Locate the cell with the specified text and output its [x, y] center coordinate. 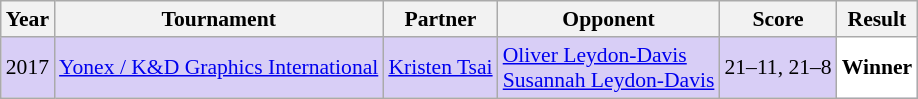
Partner [440, 19]
Score [778, 19]
Tournament [218, 19]
Year [28, 19]
Kristen Tsai [440, 68]
21–11, 21–8 [778, 68]
2017 [28, 68]
Oliver Leydon-Davis Susannah Leydon-Davis [609, 68]
Opponent [609, 19]
Winner [878, 68]
Result [878, 19]
Yonex / K&D Graphics International [218, 68]
